Scan for the cell matching the given text and deliver its (X, Y) coordinate at center. 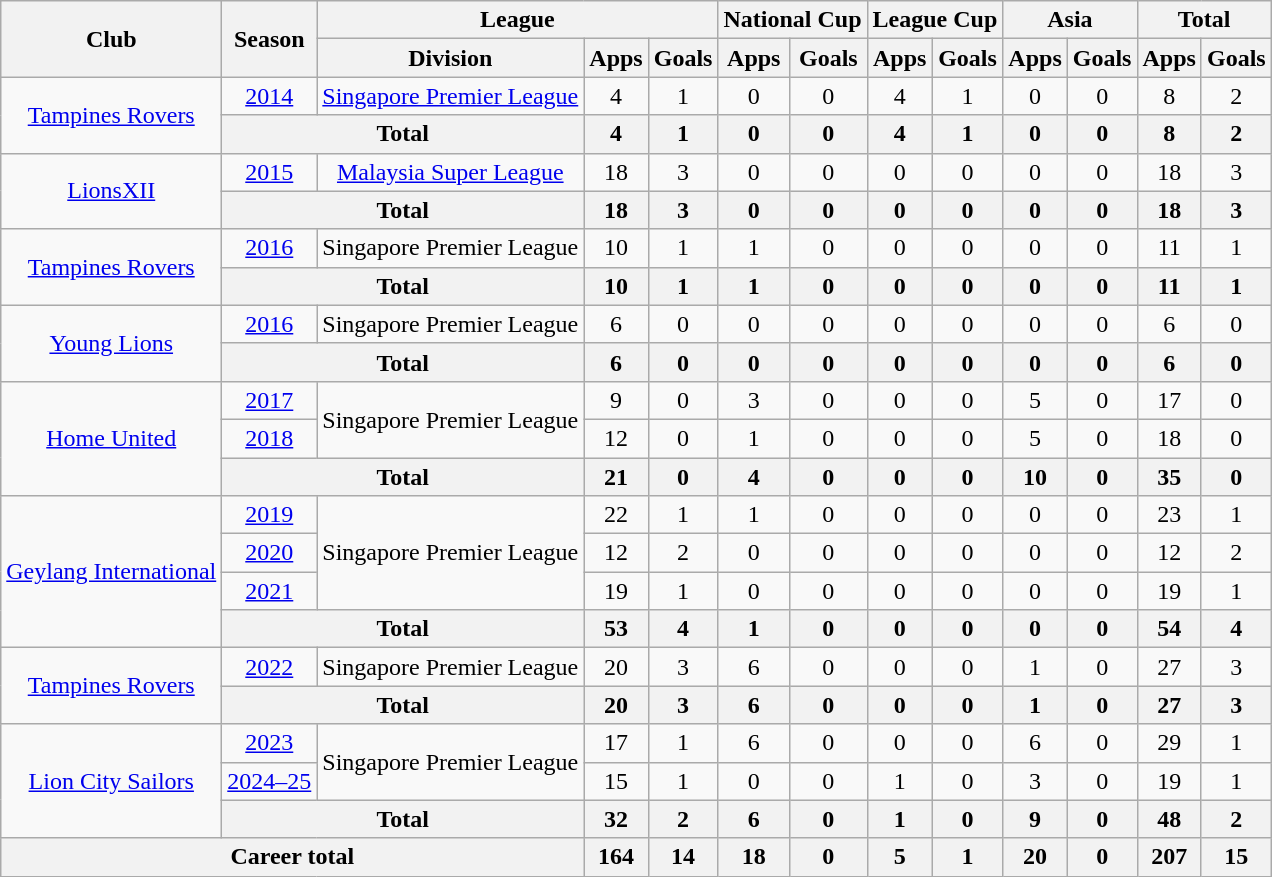
54 (1169, 629)
2017 (270, 400)
National Cup (792, 20)
35 (1169, 477)
Season (270, 39)
Home United (112, 438)
Geylang International (112, 572)
207 (1169, 857)
League (518, 20)
League Cup (935, 20)
2021 (270, 591)
2015 (270, 172)
Lion City Sailors (112, 781)
32 (616, 819)
2024–25 (270, 781)
21 (616, 477)
LionsXII (112, 191)
2023 (270, 743)
53 (616, 629)
Young Lions (112, 343)
14 (683, 857)
2014 (270, 96)
23 (1169, 515)
Malaysia Super League (450, 172)
29 (1169, 743)
2022 (270, 667)
164 (616, 857)
Club (112, 39)
Career total (292, 857)
2019 (270, 515)
Asia (1070, 20)
22 (616, 515)
Division (450, 58)
2020 (270, 553)
2018 (270, 438)
48 (1169, 819)
